Extract the [X, Y] coordinate from the center of the cell holding the provided text.  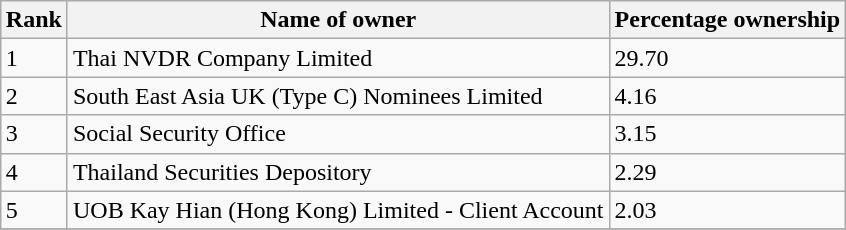
5 [34, 210]
Thailand Securities Depository [338, 172]
4.16 [728, 96]
South East Asia UK (Type C) Nominees Limited [338, 96]
UOB Kay Hian (Hong Kong) Limited - Client Account [338, 210]
3.15 [728, 134]
Name of owner [338, 20]
Social Security Office [338, 134]
2 [34, 96]
29.70 [728, 58]
2.29 [728, 172]
1 [34, 58]
3 [34, 134]
Thai NVDR Company Limited [338, 58]
Percentage ownership [728, 20]
4 [34, 172]
Rank [34, 20]
2.03 [728, 210]
